Detect which cell encompasses the target text, then output its [X, Y] center coordinate. 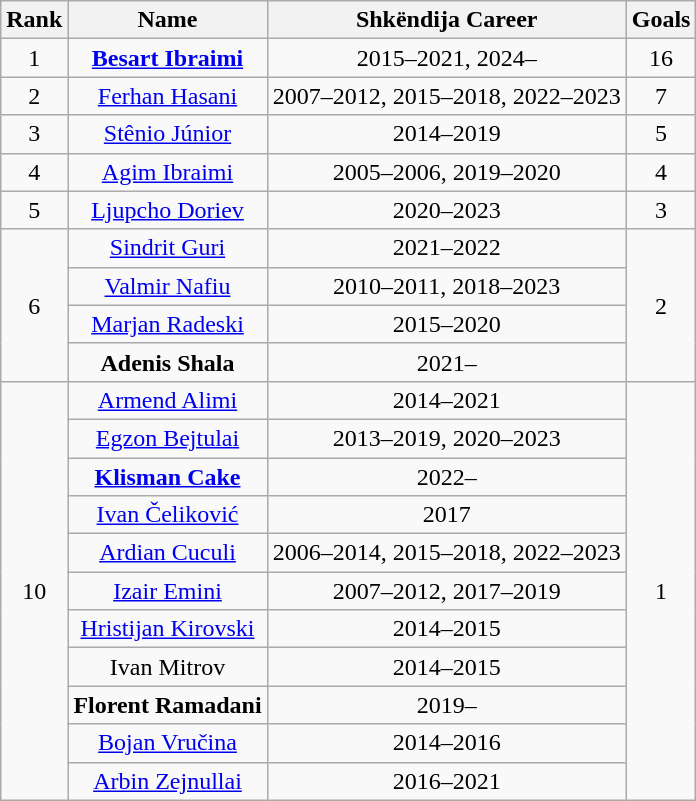
Ivan Čeliković [168, 515]
Izair Emini [168, 591]
Ljupcho Doriev [168, 210]
Valmir Nafiu [168, 286]
2019– [446, 705]
Stênio Júnior [168, 134]
2022– [446, 477]
2005–2006, 2019–2020 [446, 172]
2013–2019, 2020–2023 [446, 438]
Ardian Cuculi [168, 553]
2014–2019 [446, 134]
Agim Ibraimi [168, 172]
Florent Ramadani [168, 705]
2014–2021 [446, 400]
Klisman Cake [168, 477]
Hristijan Kirovski [168, 629]
2015–2021, 2024– [446, 58]
Goals [661, 20]
2020–2023 [446, 210]
16 [661, 58]
2010–2011, 2018–2023 [446, 286]
Adenis Shala [168, 362]
2021– [446, 362]
Bojan Vručina [168, 743]
Sindrit Guri [168, 248]
Armend Alimi [168, 400]
2016–2021 [446, 781]
Ivan Mitrov [168, 667]
2015–2020 [446, 324]
2021–2022 [446, 248]
2014–2016 [446, 743]
Shkëndija Career [446, 20]
Marjan Radeski [168, 324]
2017 [446, 515]
7 [661, 96]
10 [34, 590]
Rank [34, 20]
2006–2014, 2015–2018, 2022–2023 [446, 553]
2007–2012, 2017–2019 [446, 591]
Egzon Bejtulai [168, 438]
Besart Ibraimi [168, 58]
6 [34, 305]
Ferhan Hasani [168, 96]
Name [168, 20]
Arbin Zejnullai [168, 781]
2007–2012, 2015–2018, 2022–2023 [446, 96]
